Output the (x, y) coordinate of the center of the cell containing the given text.  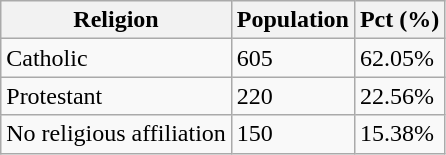
Religion (116, 20)
Protestant (116, 96)
22.56% (399, 96)
15.38% (399, 134)
150 (292, 134)
Pct (%) (399, 20)
Population (292, 20)
No religious affiliation (116, 134)
Catholic (116, 58)
605 (292, 58)
62.05% (399, 58)
220 (292, 96)
